Locate the cell with the specified text and output its [x, y] center coordinate. 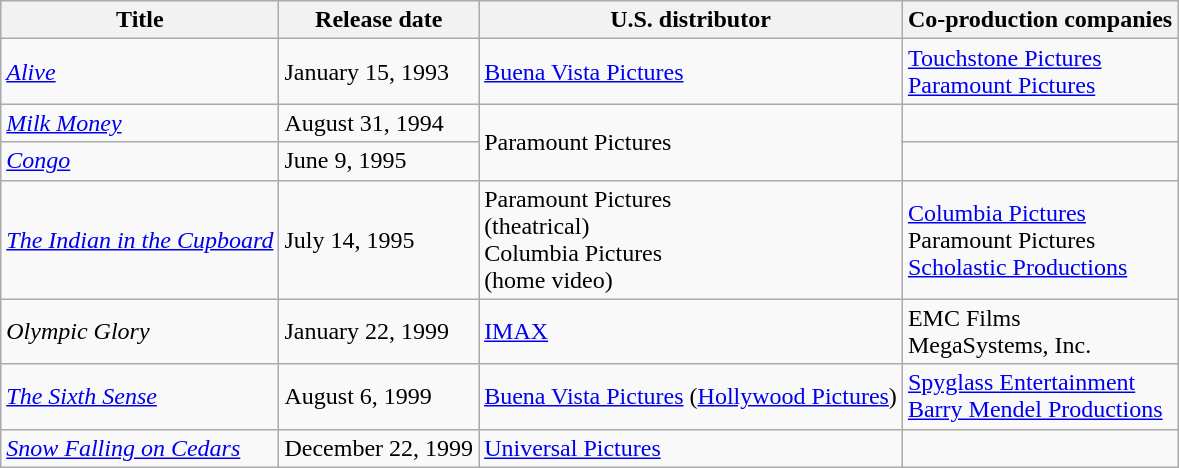
Universal Pictures [691, 448]
The Sixth Sense [140, 396]
January 22, 1999 [379, 332]
Columbia PicturesParamount PicturesScholastic Productions [1040, 240]
IMAX [691, 332]
Congo [140, 161]
August 6, 1999 [379, 396]
Buena Vista Pictures (Hollywood Pictures) [691, 396]
August 31, 1994 [379, 123]
Olympic Glory [140, 332]
Touchstone PicturesParamount Pictures [1040, 72]
Milk Money [140, 123]
Title [140, 20]
Release date [379, 20]
Buena Vista Pictures [691, 72]
Co-production companies [1040, 20]
U.S. distributor [691, 20]
The Indian in the Cupboard [140, 240]
Alive [140, 72]
EMC FilmsMegaSystems, Inc. [1040, 332]
December 22, 1999 [379, 448]
Paramount Pictures [691, 142]
January 15, 1993 [379, 72]
Spyglass EntertainmentBarry Mendel Productions [1040, 396]
July 14, 1995 [379, 240]
June 9, 1995 [379, 161]
Snow Falling on Cedars [140, 448]
Paramount Pictures(theatrical)Columbia Pictures(home video) [691, 240]
